Output the (x, y) coordinate of the center of the cell containing the given text.  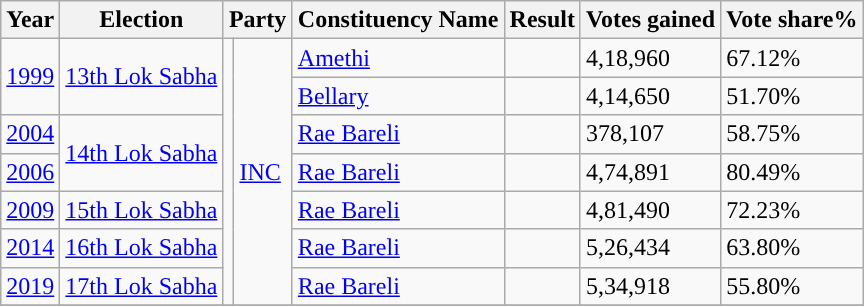
17th Lok Sabha (142, 286)
15th Lok Sabha (142, 210)
55.80% (792, 286)
13th Lok Sabha (142, 77)
4,81,490 (650, 210)
Bellary (398, 96)
INC (263, 172)
72.23% (792, 210)
Year (30, 20)
67.12% (792, 58)
58.75% (792, 134)
378,107 (650, 134)
2014 (30, 248)
2004 (30, 134)
2006 (30, 172)
2019 (30, 286)
5,26,434 (650, 248)
4,14,650 (650, 96)
63.80% (792, 248)
16th Lok Sabha (142, 248)
1999 (30, 77)
5,34,918 (650, 286)
Party (258, 20)
80.49% (792, 172)
4,74,891 (650, 172)
Amethi (398, 58)
Election (142, 20)
51.70% (792, 96)
4,18,960 (650, 58)
Result (542, 20)
Vote share% (792, 20)
Constituency Name (398, 20)
2009 (30, 210)
Votes gained (650, 20)
14th Lok Sabha (142, 153)
